From the cell containing the given text, extract its center point as [x, y] coordinate. 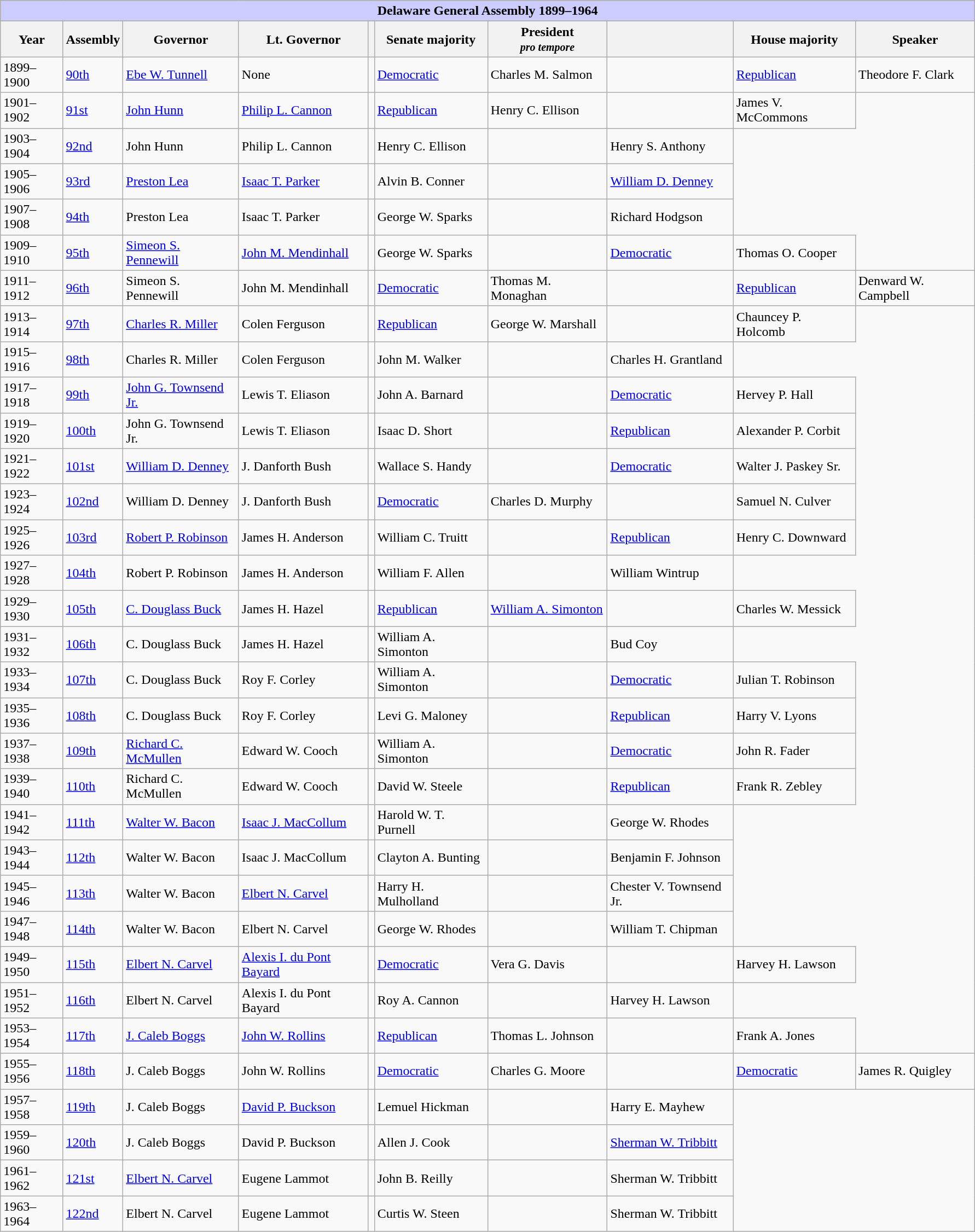
Charles M. Salmon [547, 74]
John A. Barnard [431, 395]
120th [93, 1142]
1933–1934 [32, 679]
Theodore F. Clark [915, 74]
92nd [93, 146]
112th [93, 858]
Frank A. Jones [794, 1036]
None [303, 74]
Charles W. Messick [794, 608]
Samuel N. Culver [794, 502]
1961–1962 [32, 1178]
Assembly [93, 39]
Hervey P. Hall [794, 395]
113th [93, 893]
Roy A. Cannon [431, 1000]
1931–1932 [32, 644]
110th [93, 787]
Chester V. Townsend Jr. [670, 893]
Thomas L. Johnson [547, 1036]
101st [93, 466]
1927–1928 [32, 573]
1943–1944 [32, 858]
1949–1950 [32, 964]
Speaker [915, 39]
Alvin B. Conner [431, 182]
1925–1926 [32, 537]
102nd [93, 502]
William C. Truitt [431, 537]
107th [93, 679]
1915–1916 [32, 359]
Chauncey P. Holcomb [794, 324]
1911–1912 [32, 288]
Julian T. Robinson [794, 679]
Ebe W. Tunnell [181, 74]
117th [93, 1036]
1947–1948 [32, 929]
1909–1910 [32, 253]
106th [93, 644]
94th [93, 217]
111th [93, 822]
Henry S. Anthony [670, 146]
Harry H. Mulholland [431, 893]
William F. Allen [431, 573]
1935–1936 [32, 716]
Charles G. Moore [547, 1071]
118th [93, 1071]
Harry V. Lyons [794, 716]
Vera G. Davis [547, 964]
Senate majority [431, 39]
100th [93, 430]
1937–1938 [32, 751]
1951–1952 [32, 1000]
1939–1940 [32, 787]
1941–1942 [32, 822]
1917–1918 [32, 395]
1921–1922 [32, 466]
109th [93, 751]
93rd [93, 182]
116th [93, 1000]
1959–1960 [32, 1142]
Charles D. Murphy [547, 502]
98th [93, 359]
Alexander P. Corbit [794, 430]
1955–1956 [32, 1071]
Presidentpro tempore [547, 39]
Bud Coy [670, 644]
Harold W. T. Purnell [431, 822]
Governor [181, 39]
House majority [794, 39]
1899–1900 [32, 74]
Henry C. Downward [794, 537]
James V. McCommons [794, 111]
Curtis W. Steen [431, 1213]
103rd [93, 537]
104th [93, 573]
Levi G. Maloney [431, 716]
Delaware General Assembly 1899–1964 [488, 11]
Allen J. Cook [431, 1142]
119th [93, 1107]
1907–1908 [32, 217]
99th [93, 395]
Frank R. Zebley [794, 787]
James R. Quigley [915, 1071]
Charles H. Grantland [670, 359]
1919–1920 [32, 430]
1957–1958 [32, 1107]
Isaac D. Short [431, 430]
1923–1924 [32, 502]
105th [93, 608]
Year [32, 39]
John B. Reilly [431, 1178]
George W. Marshall [547, 324]
Thomas M. Monaghan [547, 288]
William Wintrup [670, 573]
97th [93, 324]
William T. Chipman [670, 929]
Thomas O. Cooper [794, 253]
1901–1902 [32, 111]
John M. Walker [431, 359]
1905–1906 [32, 182]
Benjamin F. Johnson [670, 858]
1913–1914 [32, 324]
1929–1930 [32, 608]
1953–1954 [32, 1036]
121st [93, 1178]
122nd [93, 1213]
96th [93, 288]
Richard Hodgson [670, 217]
Walter J. Paskey Sr. [794, 466]
Lemuel Hickman [431, 1107]
Wallace S. Handy [431, 466]
114th [93, 929]
91st [93, 111]
1903–1904 [32, 146]
108th [93, 716]
1963–1964 [32, 1213]
1945–1946 [32, 893]
Denward W. Campbell [915, 288]
Lt. Governor [303, 39]
Harry E. Mayhew [670, 1107]
115th [93, 964]
John R. Fader [794, 751]
Clayton A. Bunting [431, 858]
90th [93, 74]
David W. Steele [431, 787]
95th [93, 253]
